For the text-containing cell, return its midpoint in (x, y) coordinate format. 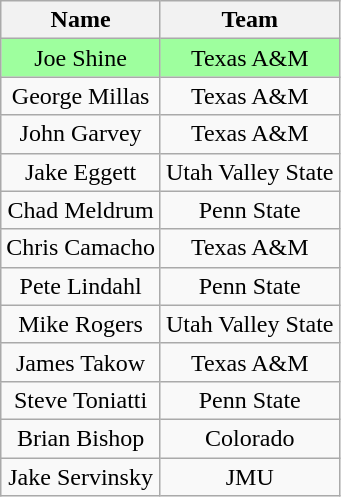
John Garvey (81, 134)
JMU (250, 477)
Jake Servinsky (81, 477)
Chad Meldrum (81, 210)
Jake Eggett (81, 172)
Pete Lindahl (81, 286)
Brian Bishop (81, 438)
Joe Shine (81, 58)
Mike Rogers (81, 324)
Team (250, 20)
Colorado (250, 438)
George Millas (81, 96)
Name (81, 20)
Chris Camacho (81, 248)
Steve Toniatti (81, 400)
James Takow (81, 362)
